Capture the cell that displays the provided text and extract its [X, Y] central coordinate. 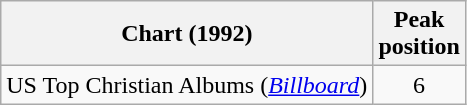
Chart (1992) [187, 34]
Peakposition [419, 34]
US Top Christian Albums (Billboard) [187, 85]
6 [419, 85]
